Output the [x, y] coordinate of the center of the cell containing the given text.  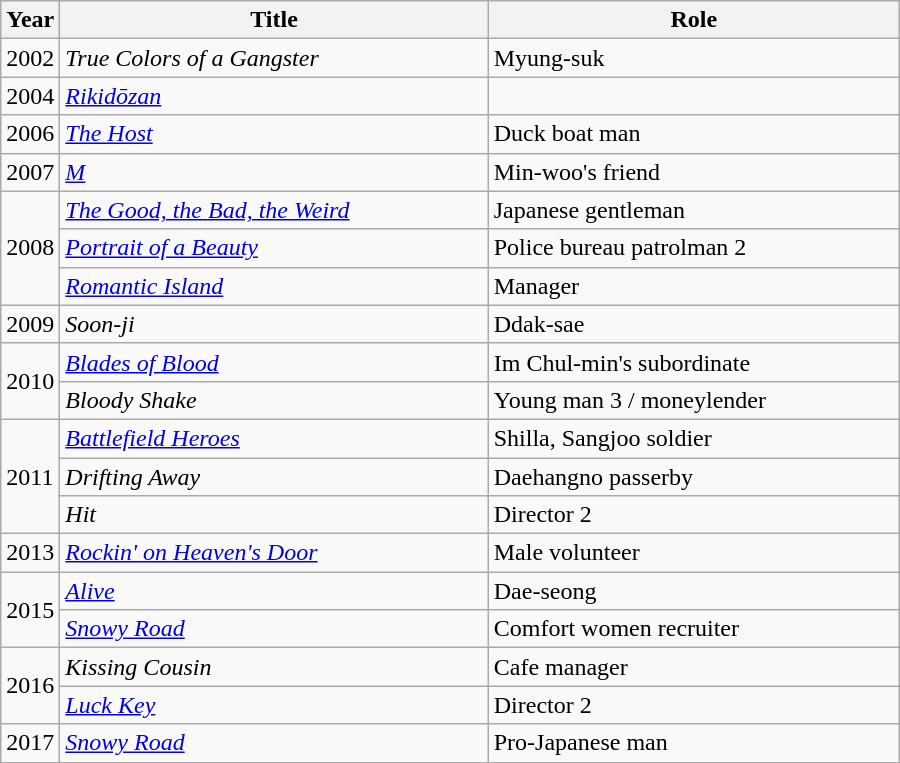
Bloody Shake [274, 400]
Manager [694, 286]
2011 [30, 476]
Battlefield Heroes [274, 438]
2010 [30, 381]
The Good, the Bad, the Weird [274, 210]
Young man 3 / moneylender [694, 400]
Role [694, 20]
Romantic Island [274, 286]
Year [30, 20]
2007 [30, 172]
Daehangno passerby [694, 477]
Min-woo's friend [694, 172]
True Colors of a Gangster [274, 58]
Dae-seong [694, 591]
2006 [30, 134]
Im Chul-min's subordinate [694, 362]
Male volunteer [694, 553]
Shilla, Sangjoo soldier [694, 438]
Title [274, 20]
Soon-ji [274, 324]
Drifting Away [274, 477]
Cafe manager [694, 667]
2015 [30, 610]
2009 [30, 324]
Pro-Japanese man [694, 743]
Duck boat man [694, 134]
Comfort women recruiter [694, 629]
2008 [30, 248]
Blades of Blood [274, 362]
Japanese gentleman [694, 210]
M [274, 172]
Rikidōzan [274, 96]
Ddak-sae [694, 324]
2002 [30, 58]
Police bureau patrolman 2 [694, 248]
Rockin' on Heaven's Door [274, 553]
2004 [30, 96]
Hit [274, 515]
Portrait of a Beauty [274, 248]
Kissing Cousin [274, 667]
2016 [30, 686]
2013 [30, 553]
Luck Key [274, 705]
Alive [274, 591]
The Host [274, 134]
2017 [30, 743]
Myung-suk [694, 58]
